Extract the (x, y) coordinate from the center of the cell holding the provided text.  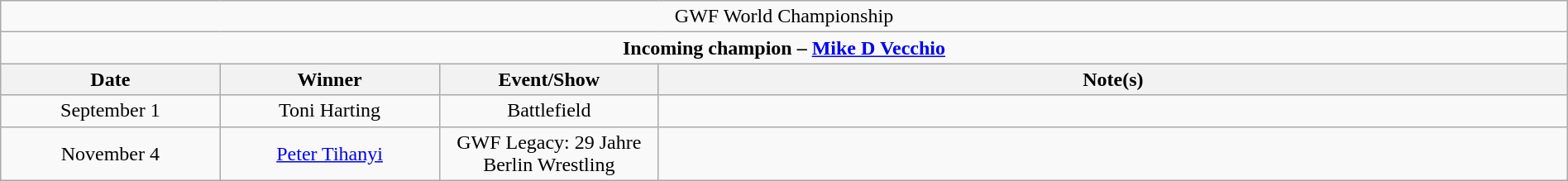
Battlefield (549, 111)
September 1 (111, 111)
Toni Harting (329, 111)
Peter Tihanyi (329, 154)
Event/Show (549, 79)
Incoming champion – Mike D Vecchio (784, 48)
GWF World Championship (784, 17)
November 4 (111, 154)
Date (111, 79)
Winner (329, 79)
Note(s) (1113, 79)
GWF Legacy: 29 Jahre Berlin Wrestling (549, 154)
